Detect which cell encompasses the target text, then output its (x, y) center coordinate. 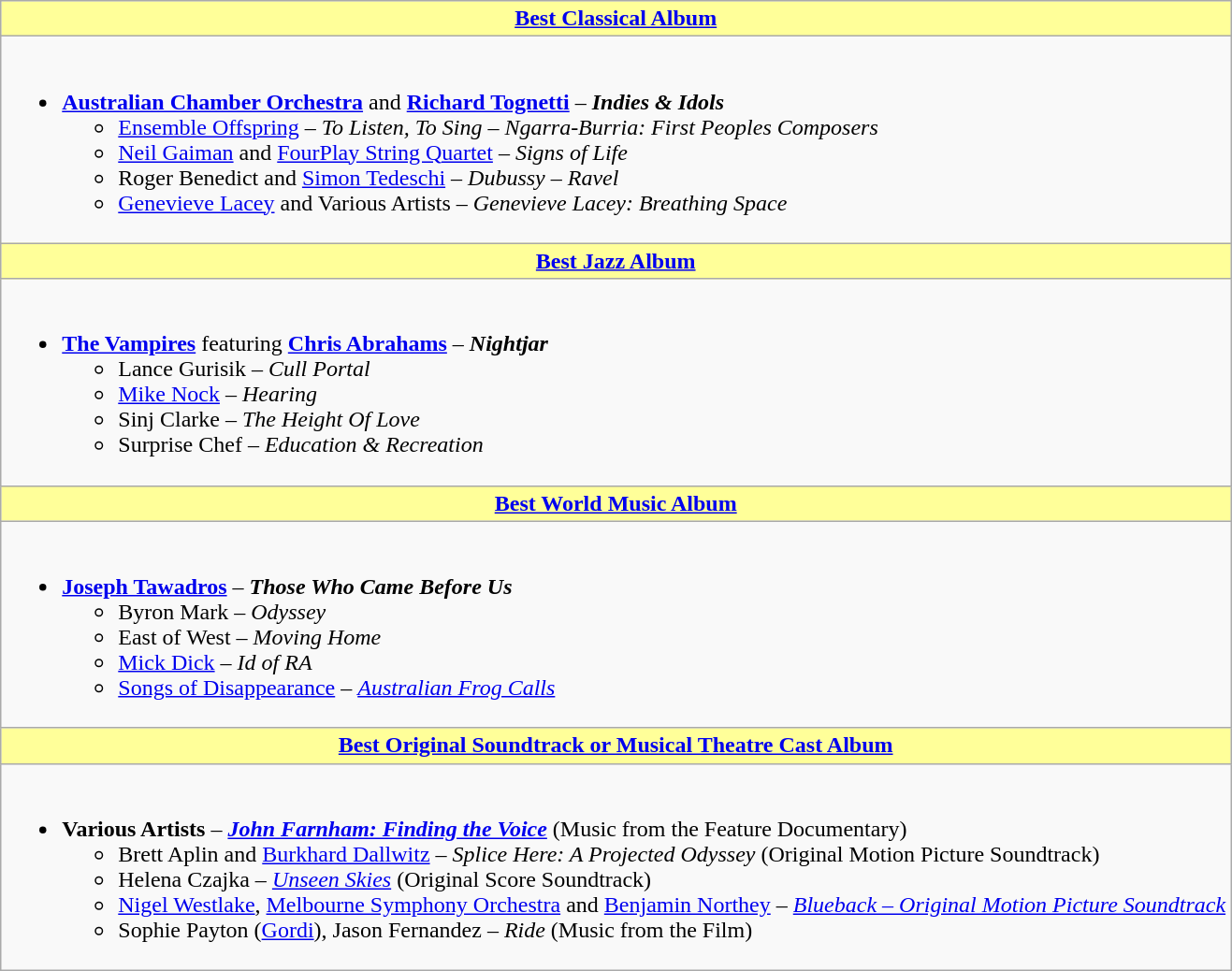
Best Jazz Album (616, 261)
Best Original Soundtrack or Musical Theatre Cast Album (616, 746)
Best World Music Album (616, 503)
Best Classical Album (616, 19)
